Search for the cell housing the specified text and yield its [x, y] center coordinate. 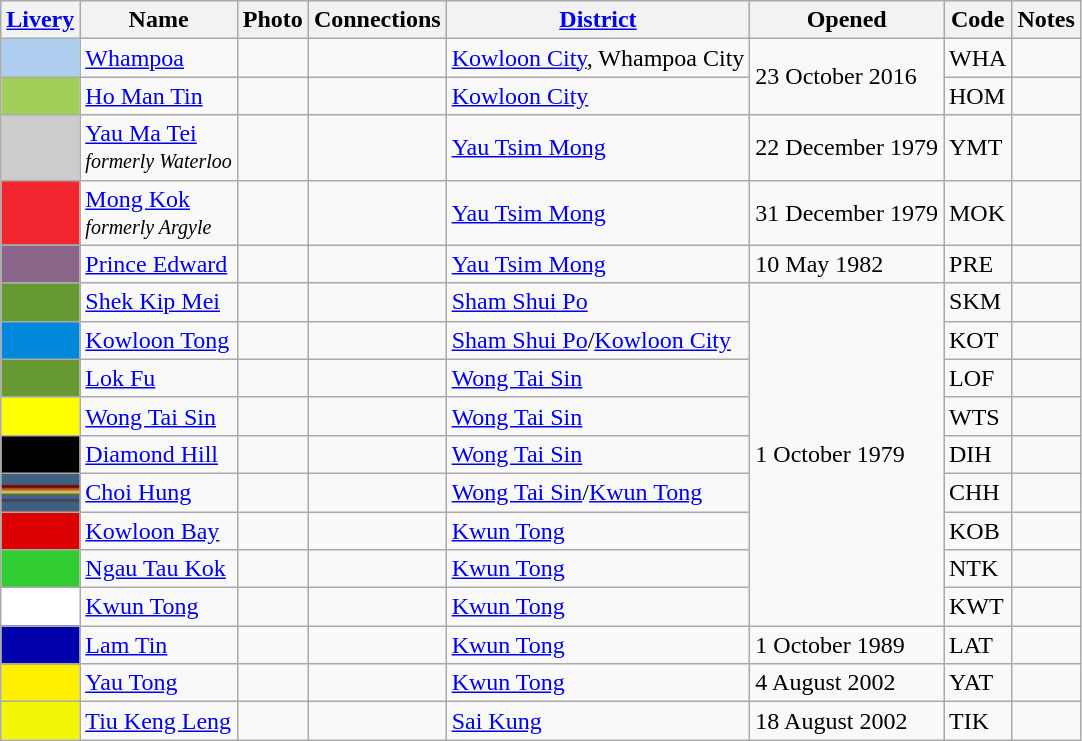
Choi Hung [159, 492]
Notes [1046, 20]
Kowloon City, Whampoa City [598, 58]
18 August 2002 [847, 721]
Wong Tai Sin/Kwun Tong [598, 492]
Diamond Hill [159, 454]
PRE [978, 264]
Lok Fu [159, 378]
KOT [978, 340]
Sai Kung [598, 721]
Name [159, 20]
Sham Shui Po [598, 302]
LAT [978, 645]
KWT [978, 607]
Opened [847, 20]
Photo [272, 20]
YAT [978, 683]
CHH [978, 492]
District [598, 20]
10 May 1982 [847, 264]
1 October 1979 [847, 454]
Mong Kokformerly Argyle [159, 212]
Kowloon City [598, 96]
NTK [978, 569]
4 August 2002 [847, 683]
KOB [978, 531]
HOM [978, 96]
Connections [377, 20]
Yau Ma Teiformerly Waterloo [159, 148]
Whampoa [159, 58]
1 October 1989 [847, 645]
SKM [978, 302]
Ngau Tau Kok [159, 569]
Tiu Keng Leng [159, 721]
MOK [978, 212]
Livery [40, 20]
YMT [978, 148]
Sham Shui Po/Kowloon City [598, 340]
WHA [978, 58]
Yau Tong [159, 683]
22 December 1979 [847, 148]
Shek Kip Mei [159, 302]
Ho Man Tin [159, 96]
Prince Edward [159, 264]
Kowloon Bay [159, 531]
LOF [978, 378]
23 October 2016 [847, 77]
Kowloon Tong [159, 340]
DIH [978, 454]
Code [978, 20]
31 December 1979 [847, 212]
Lam Tin [159, 645]
WTS [978, 416]
TIK [978, 721]
